Find where the given text appears and provide that cell's center as [x, y] coordinate. 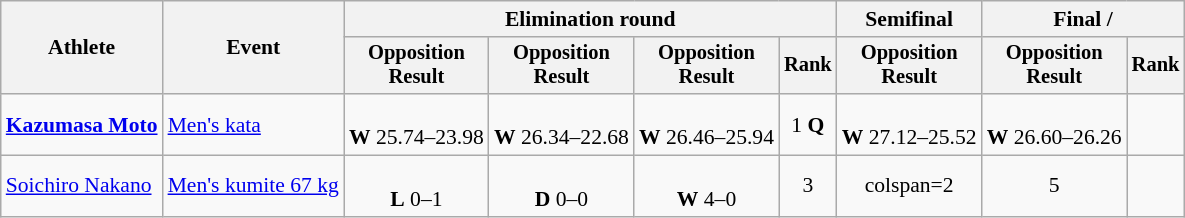
W 25.74–23.98 [416, 124]
W 26.46–25.94 [706, 124]
Elimination round [590, 19]
W 26.34–22.68 [562, 124]
W 26.60–26.26 [1054, 124]
Men's kata [254, 124]
Men's kumite 67 kg [254, 186]
D 0–0 [562, 186]
Final / [1084, 19]
3 [808, 186]
W 27.12–25.52 [910, 124]
Athlete [82, 48]
5 [1054, 186]
Event [254, 48]
W 4–0 [706, 186]
Kazumasa Moto [82, 124]
Soichiro Nakano [82, 186]
Semifinal [910, 19]
L 0–1 [416, 186]
1 Q [808, 124]
colspan=2 [910, 186]
